Output the [X, Y] coordinate of the center of the cell containing the given text.  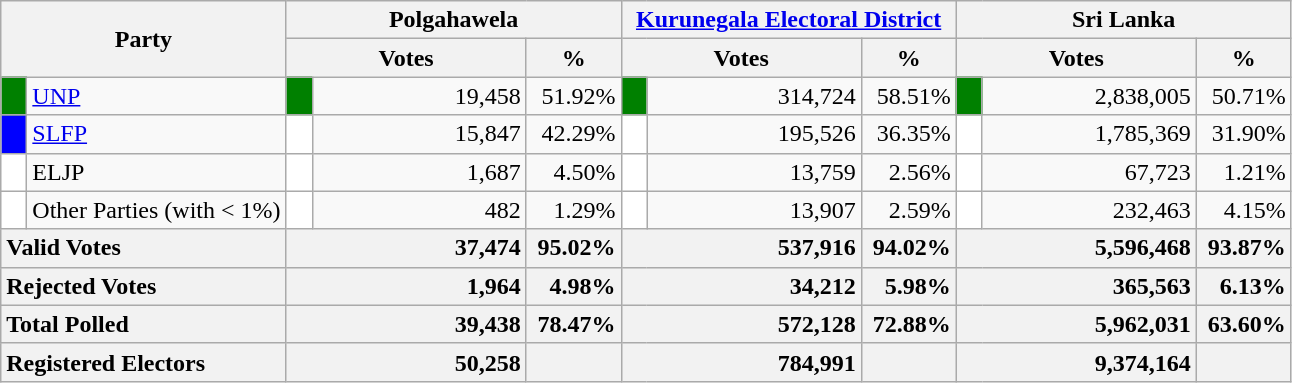
Total Polled [144, 324]
36.35% [908, 134]
195,526 [754, 134]
34,212 [741, 286]
95.02% [574, 248]
9,374,164 [1076, 362]
67,723 [1089, 172]
Registered Electors [144, 362]
Other Parties (with < 1%) [156, 210]
13,759 [754, 172]
482 [419, 210]
Valid Votes [144, 248]
UNP [156, 96]
19,458 [419, 96]
572,128 [741, 324]
537,916 [741, 248]
Kurunegala Electoral District [788, 20]
1.29% [574, 210]
72.88% [908, 324]
1,964 [406, 286]
37,474 [406, 248]
31.90% [1244, 134]
58.51% [908, 96]
4.15% [1244, 210]
2.56% [908, 172]
2,838,005 [1089, 96]
1.21% [1244, 172]
51.92% [574, 96]
4.50% [574, 172]
1,785,369 [1089, 134]
4.98% [574, 286]
6.13% [1244, 286]
5,596,468 [1076, 248]
94.02% [908, 248]
2.59% [908, 210]
Sri Lanka [1124, 20]
5,962,031 [1076, 324]
39,438 [406, 324]
15,847 [419, 134]
93.87% [1244, 248]
63.60% [1244, 324]
Party [144, 39]
5.98% [908, 286]
ELJP [156, 172]
314,724 [754, 96]
SLFP [156, 134]
78.47% [574, 324]
784,991 [741, 362]
50.71% [1244, 96]
Rejected Votes [144, 286]
13,907 [754, 210]
50,258 [406, 362]
365,563 [1076, 286]
42.29% [574, 134]
Polgahawela [454, 20]
1,687 [419, 172]
232,463 [1089, 210]
